Search for the cell housing the specified text and yield its [X, Y] center coordinate. 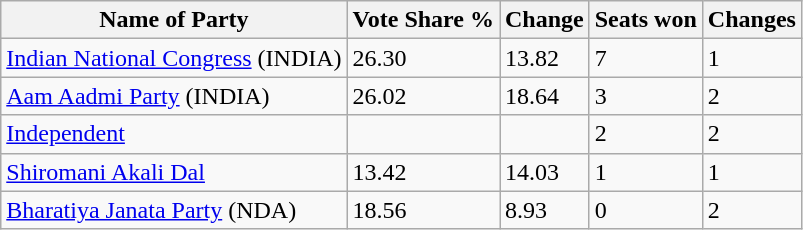
Aam Aadmi Party (INDIA) [174, 96]
Vote Share % [423, 20]
13.42 [423, 172]
26.02 [423, 96]
Seats won [646, 20]
Change [545, 20]
Changes [752, 20]
3 [646, 96]
13.82 [545, 58]
Bharatiya Janata Party (NDA) [174, 210]
14.03 [545, 172]
Independent [174, 134]
26.30 [423, 58]
Indian National Congress (INDIA) [174, 58]
Shiromani Akali Dal [174, 172]
8.93 [545, 210]
7 [646, 58]
18.64 [545, 96]
18.56 [423, 210]
Name of Party [174, 20]
0 [646, 210]
